Capture the cell that displays the provided text and extract its [x, y] central coordinate. 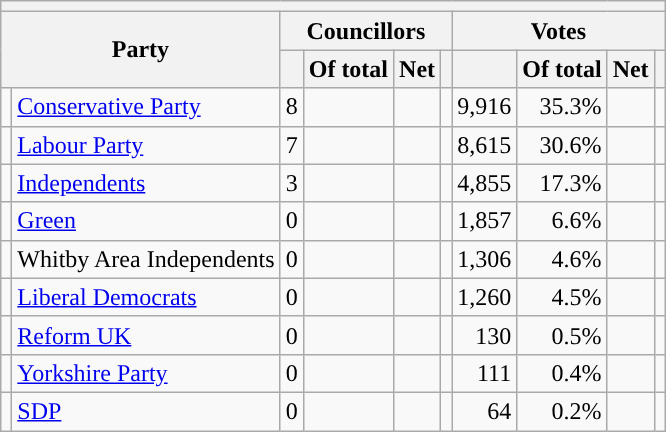
17.3% [562, 183]
4.6% [562, 259]
4,855 [484, 183]
7 [292, 145]
35.3% [562, 107]
111 [484, 373]
1,306 [484, 259]
4.5% [562, 297]
30.6% [562, 145]
Whitby Area Independents [146, 259]
8,615 [484, 145]
9,916 [484, 107]
1,260 [484, 297]
64 [484, 411]
6.6% [562, 221]
Votes [559, 31]
Reform UK [146, 335]
0.5% [562, 335]
0.2% [562, 411]
Yorkshire Party [146, 373]
Green [146, 221]
0.4% [562, 373]
3 [292, 183]
Conservative Party [146, 107]
130 [484, 335]
Labour Party [146, 145]
SDP [146, 411]
8 [292, 107]
Liberal Democrats [146, 297]
Party [140, 50]
Independents [146, 183]
Councillors [366, 31]
1,857 [484, 221]
